Return the [x, y] coordinate for the center point of the cell that contains the specified text.  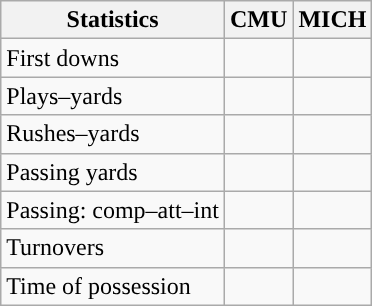
Passing: comp–att–int [113, 210]
MICH [332, 20]
Rushes–yards [113, 134]
Passing yards [113, 172]
Statistics [113, 20]
CMU [258, 20]
Turnovers [113, 248]
Plays–yards [113, 96]
First downs [113, 58]
Time of possession [113, 286]
